From the cell containing the given text, extract its center point as (x, y) coordinate. 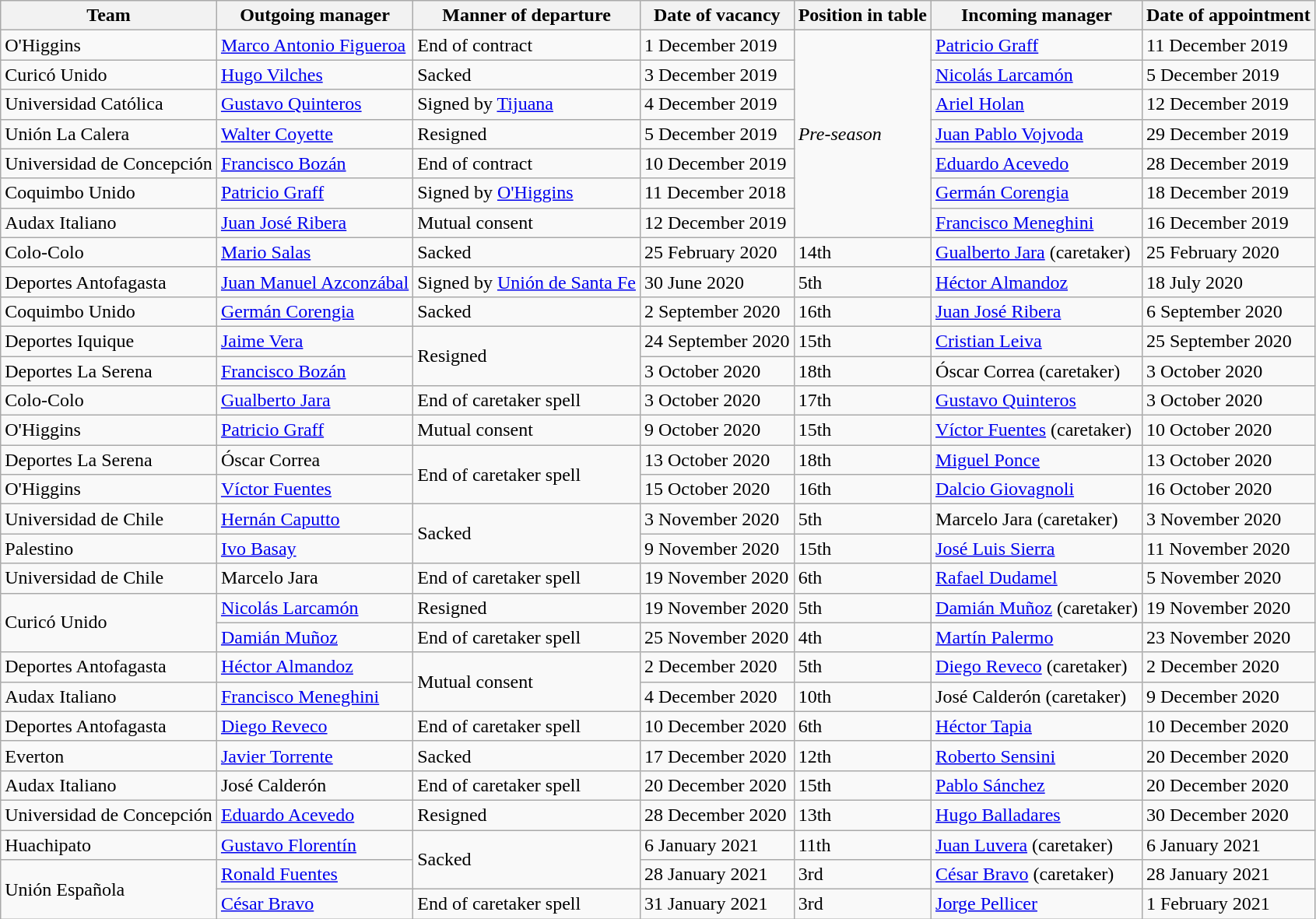
9 November 2020 (717, 549)
4 December 2020 (717, 696)
28 December 2019 (1228, 163)
José Calderón (314, 785)
Juan Luvera (caretaker) (1037, 844)
Cristian Leiva (1037, 341)
Walter Coyette (314, 134)
Diego Reveco (caretaker) (1037, 667)
Manner of departure (527, 16)
11 December 2019 (1228, 45)
Óscar Correa (314, 460)
12th (862, 756)
23 November 2020 (1228, 637)
Signed by O'Higgins (527, 193)
11th (862, 844)
28 December 2020 (717, 815)
Juan Pablo Vojvoda (1037, 134)
18 July 2020 (1228, 282)
Roberto Sensini (1037, 756)
24 September 2020 (717, 341)
Marcelo Jara (caretaker) (1037, 519)
Víctor Fuentes (caretaker) (1037, 430)
15 October 2020 (717, 489)
Ronald Fuentes (314, 875)
17th (862, 401)
10th (862, 696)
Everton (109, 756)
José Luis Sierra (1037, 549)
Gualberto Jara (314, 401)
Diego Reveco (314, 726)
Javier Torrente (314, 756)
Miguel Ponce (1037, 460)
1 December 2019 (717, 45)
11 November 2020 (1228, 549)
25 November 2020 (717, 637)
Mario Salas (314, 252)
30 December 2020 (1228, 815)
14th (862, 252)
Hugo Vilches (314, 75)
2 September 2020 (717, 311)
César Bravo (caretaker) (1037, 875)
16 December 2019 (1228, 223)
Signed by Tijuana (527, 104)
4 December 2019 (717, 104)
4th (862, 637)
Damián Muñoz (caretaker) (1037, 608)
Palestino (109, 549)
1 February 2021 (1228, 904)
Víctor Fuentes (314, 489)
Deportes Iquique (109, 341)
Dalcio Giovagnoli (1037, 489)
Pre-season (862, 134)
Date of appointment (1228, 16)
25 September 2020 (1228, 341)
Outgoing manager (314, 16)
Hernán Caputto (314, 519)
10 December 2019 (717, 163)
Pablo Sánchez (1037, 785)
Ivo Basay (314, 549)
Gualberto Jara (caretaker) (1037, 252)
Damián Muñoz (314, 637)
Date of vacancy (717, 16)
Huachipato (109, 844)
Rafael Dudamel (1037, 578)
Team (109, 16)
Marco Antonio Figueroa (314, 45)
Hugo Balladares (1037, 815)
9 December 2020 (1228, 696)
Jorge Pellicer (1037, 904)
31 January 2021 (717, 904)
10 October 2020 (1228, 430)
3 December 2019 (717, 75)
Marcelo Jara (314, 578)
30 June 2020 (717, 282)
Óscar Correa (caretaker) (1037, 371)
5 November 2020 (1228, 578)
Juan Manuel Azconzábal (314, 282)
13th (862, 815)
Incoming manager (1037, 16)
José Calderón (caretaker) (1037, 696)
16 October 2020 (1228, 489)
29 December 2019 (1228, 134)
9 October 2020 (717, 430)
Ariel Holan (1037, 104)
Martín Palermo (1037, 637)
Position in table (862, 16)
César Bravo (314, 904)
Jaime Vera (314, 341)
Unión La Calera (109, 134)
Gustavo Florentín (314, 844)
6 September 2020 (1228, 311)
Signed by Unión de Santa Fe (527, 282)
Unión Española (109, 889)
Héctor Tapia (1037, 726)
11 December 2018 (717, 193)
Universidad Católica (109, 104)
17 December 2020 (717, 756)
18 December 2019 (1228, 193)
